Pinpoint the cell where the given text exists, returning its (X, Y) midpoint coordinate. 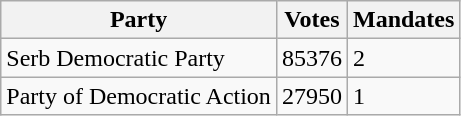
2 (403, 58)
85376 (312, 58)
27950 (312, 96)
Party (139, 20)
Party of Democratic Action (139, 96)
Serb Democratic Party (139, 58)
Mandates (403, 20)
1 (403, 96)
Votes (312, 20)
